Return [X, Y] of the center of cell containing provided text 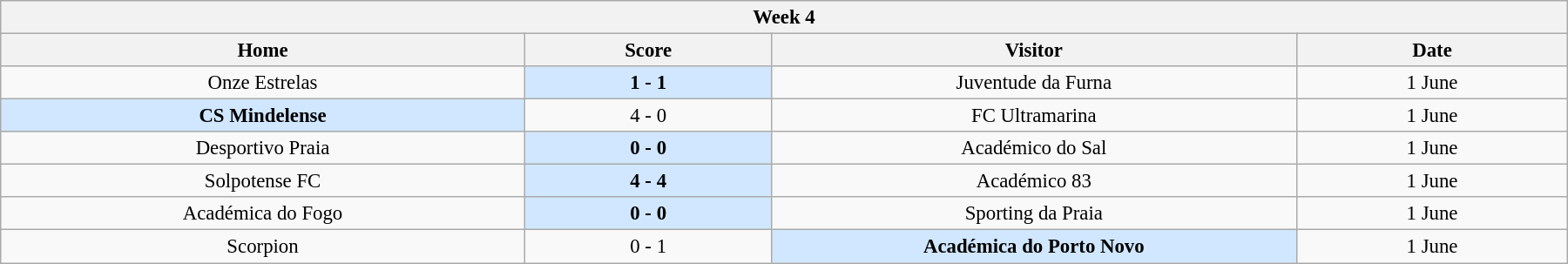
Solpotense FC [263, 181]
Académica do Porto Novo [1033, 247]
Desportivo Praia [263, 148]
Académico 83 [1033, 181]
Scorpion [263, 247]
Score [648, 51]
Sporting da Praia [1033, 213]
Week 4 [784, 17]
1 - 1 [648, 83]
Home [263, 51]
Onze Estrelas [263, 83]
FC Ultramarina [1033, 116]
4 - 4 [648, 181]
Juventude da Furna [1033, 83]
CS Mindelense [263, 116]
Académico do Sal [1033, 148]
Académica do Fogo [263, 213]
4 - 0 [648, 116]
Visitor [1033, 51]
0 - 1 [648, 247]
Date [1432, 51]
